Detect which cell encompasses the target text, then output its [x, y] center coordinate. 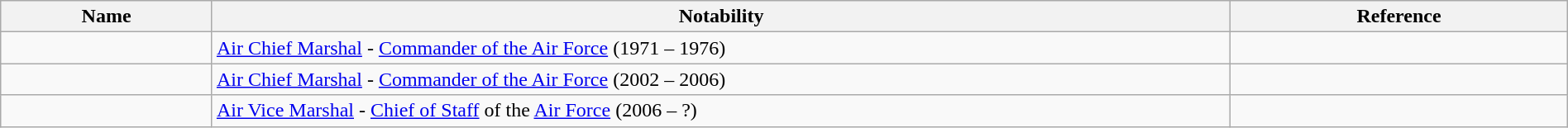
Air Chief Marshal - Commander of the Air Force (2002 – 2006) [721, 79]
Name [107, 17]
Air Chief Marshal - Commander of the Air Force (1971 – 1976) [721, 48]
Air Vice Marshal - Chief of Staff of the Air Force (2006 – ?) [721, 111]
Reference [1399, 17]
Notability [721, 17]
